Identify which cell holds the provided text, then report its (X, Y) central coordinate. 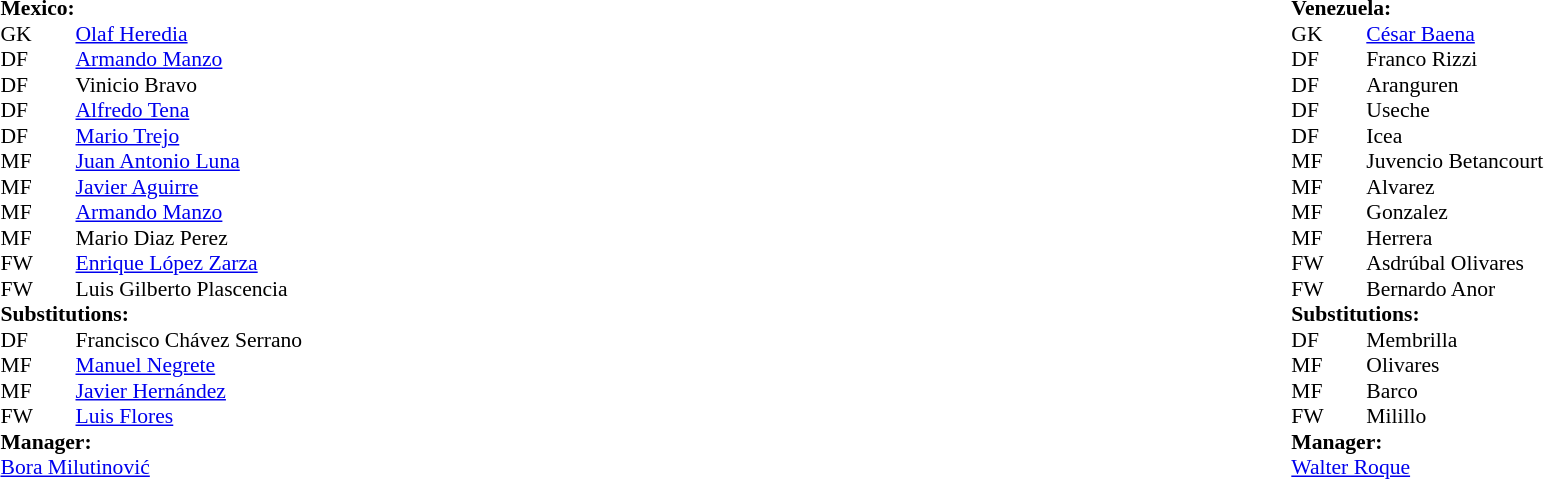
Manuel Negrete (190, 365)
César Baena (1454, 34)
Alfredo Tena (190, 111)
Olaf Heredia (190, 34)
Milillo (1454, 417)
Luis Gilberto Plascencia (190, 289)
Vinicio Bravo (190, 85)
Juvencio Betancourt (1454, 161)
Mario Trejo (190, 136)
Javier Aguirre (190, 187)
Useche (1454, 111)
Mario Diaz Perez (190, 238)
Gonzalez (1454, 213)
Bernardo Anor (1454, 289)
Francisco Chávez Serrano (190, 340)
Enrique López Zarza (190, 263)
Franco Rizzi (1454, 59)
Juan Antonio Luna (190, 161)
Olivares (1454, 365)
Barco (1454, 391)
Alvarez (1454, 187)
Luis Flores (190, 417)
Icea (1454, 136)
Aranguren (1454, 85)
Asdrúbal Olivares (1454, 263)
Membrilla (1454, 340)
Herrera (1454, 238)
Javier Hernández (190, 391)
